For the text-containing cell, return its midpoint in (x, y) coordinate format. 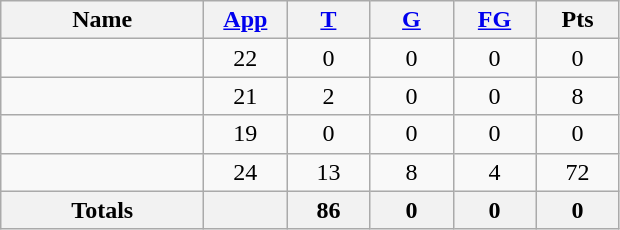
21 (246, 96)
24 (246, 172)
Pts (578, 20)
G (412, 20)
19 (246, 134)
App (246, 20)
13 (328, 172)
2 (328, 96)
72 (578, 172)
4 (494, 172)
T (328, 20)
Name (102, 20)
Totals (102, 210)
86 (328, 210)
FG (494, 20)
22 (246, 58)
